Output the [x, y] coordinate of the center of the cell containing the given text.  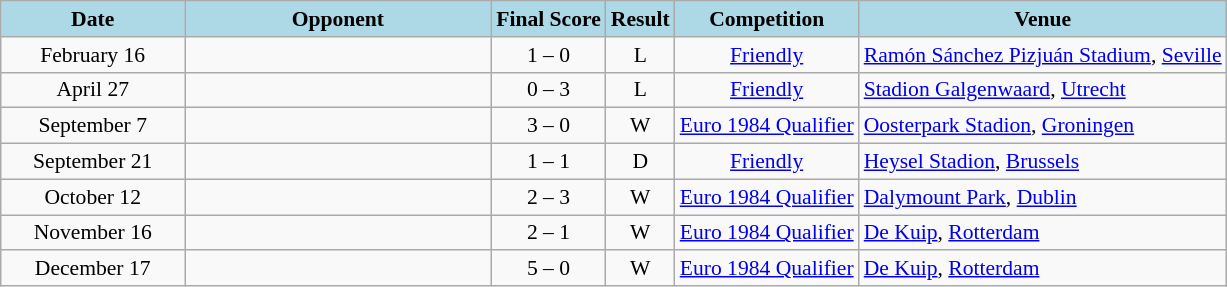
0 – 3 [548, 90]
Heysel Stadion, Brussels [1043, 162]
Result [640, 19]
Venue [1043, 19]
September 7 [93, 126]
October 12 [93, 197]
September 21 [93, 162]
Competition [767, 19]
April 27 [93, 90]
November 16 [93, 233]
2 – 1 [548, 233]
D [640, 162]
1 – 1 [548, 162]
Oosterpark Stadion, Groningen [1043, 126]
Opponent [338, 19]
3 – 0 [548, 126]
Ramón Sánchez Pizjuán Stadium, Seville [1043, 55]
Final Score [548, 19]
Date [93, 19]
Stadion Galgenwaard, Utrecht [1043, 90]
2 – 3 [548, 197]
5 – 0 [548, 269]
1 – 0 [548, 55]
February 16 [93, 55]
Dalymount Park, Dublin [1043, 197]
December 17 [93, 269]
